Detect which cell encompasses the target text, then output its [x, y] center coordinate. 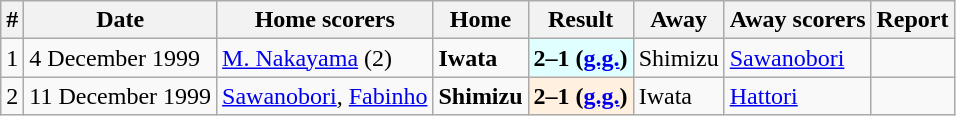
Date [120, 20]
Home scorers [325, 20]
2 [12, 96]
Away [678, 20]
Sawanobori [798, 58]
Home [480, 20]
Result [580, 20]
Report [912, 20]
Away scorers [798, 20]
Hattori [798, 96]
Sawanobori, Fabinho [325, 96]
1 [12, 58]
M. Nakayama (2) [325, 58]
# [12, 20]
4 December 1999 [120, 58]
11 December 1999 [120, 96]
